Detect which cell encompasses the target text, then output its [X, Y] center coordinate. 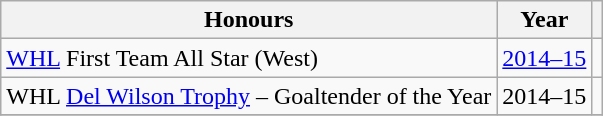
Honours [249, 20]
Year [544, 20]
WHL First Team All Star (West) [249, 58]
WHL Del Wilson Trophy – Goaltender of the Year [249, 96]
